Search for the cell housing the specified text and yield its (x, y) center coordinate. 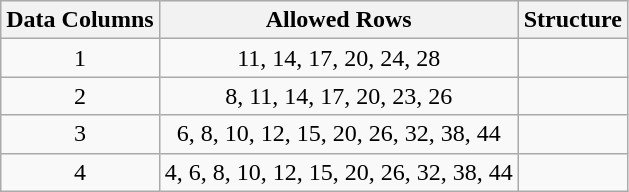
1 (80, 58)
2 (80, 96)
Allowed Rows (338, 20)
3 (80, 134)
Data Columns (80, 20)
11, 14, 17, 20, 24, 28 (338, 58)
4 (80, 172)
8, 11, 14, 17, 20, 23, 26 (338, 96)
Structure (572, 20)
4, 6, 8, 10, 12, 15, 20, 26, 32, 38, 44 (338, 172)
6, 8, 10, 12, 15, 20, 26, 32, 38, 44 (338, 134)
